Return the [X, Y] coordinate for the center point of the cell that contains the specified text.  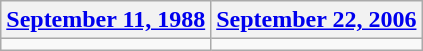
September 11, 1988 [106, 20]
September 22, 2006 [316, 20]
